Pinpoint the cell where the given text exists, returning its [x, y] midpoint coordinate. 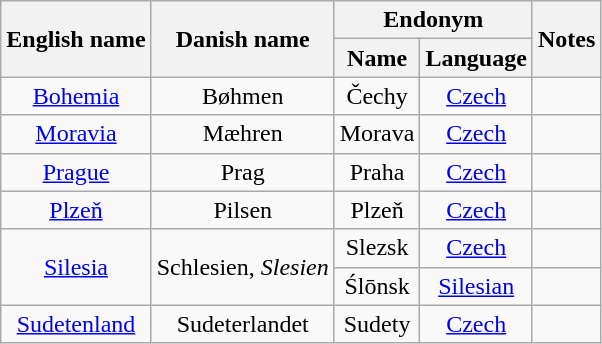
Bohemia [76, 96]
Schlesien, Slesien [242, 267]
Prag [242, 172]
Name [377, 58]
Sudetenland [76, 324]
English name [76, 39]
Morava [377, 134]
Silesia [76, 267]
Praha [377, 172]
Silesian [476, 286]
Mæhren [242, 134]
Sudeterlandet [242, 324]
Moravia [76, 134]
Čechy [377, 96]
Pilsen [242, 210]
Notes [566, 39]
Prague [76, 172]
Language [476, 58]
Ślōnsk [377, 286]
Endonym [433, 20]
Slezsk [377, 248]
Danish name [242, 39]
Bøhmen [242, 96]
Sudety [377, 324]
